Search for the cell housing the specified text and yield its (X, Y) center coordinate. 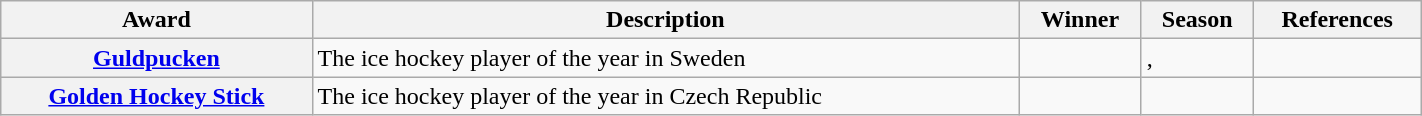
Award (156, 20)
Guldpucken (156, 58)
Winner (1080, 20)
Description (666, 20)
Golden Hockey Stick (156, 96)
The ice hockey player of the year in Sweden (666, 58)
, (1197, 58)
Season (1197, 20)
The ice hockey player of the year in Czech Republic (666, 96)
References (1337, 20)
